Return the [X, Y] coordinate for the center point of the cell that contains the specified text.  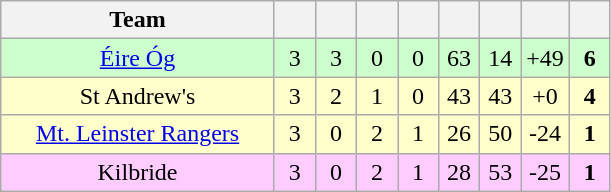
4 [590, 96]
6 [590, 58]
St Andrew's [138, 96]
50 [500, 134]
28 [460, 172]
+0 [546, 96]
Team [138, 20]
-24 [546, 134]
-25 [546, 172]
63 [460, 58]
26 [460, 134]
+49 [546, 58]
Éire Óg [138, 58]
53 [500, 172]
Mt. Leinster Rangers [138, 134]
Kilbride [138, 172]
14 [500, 58]
